Search for the cell housing the specified text and yield its (x, y) center coordinate. 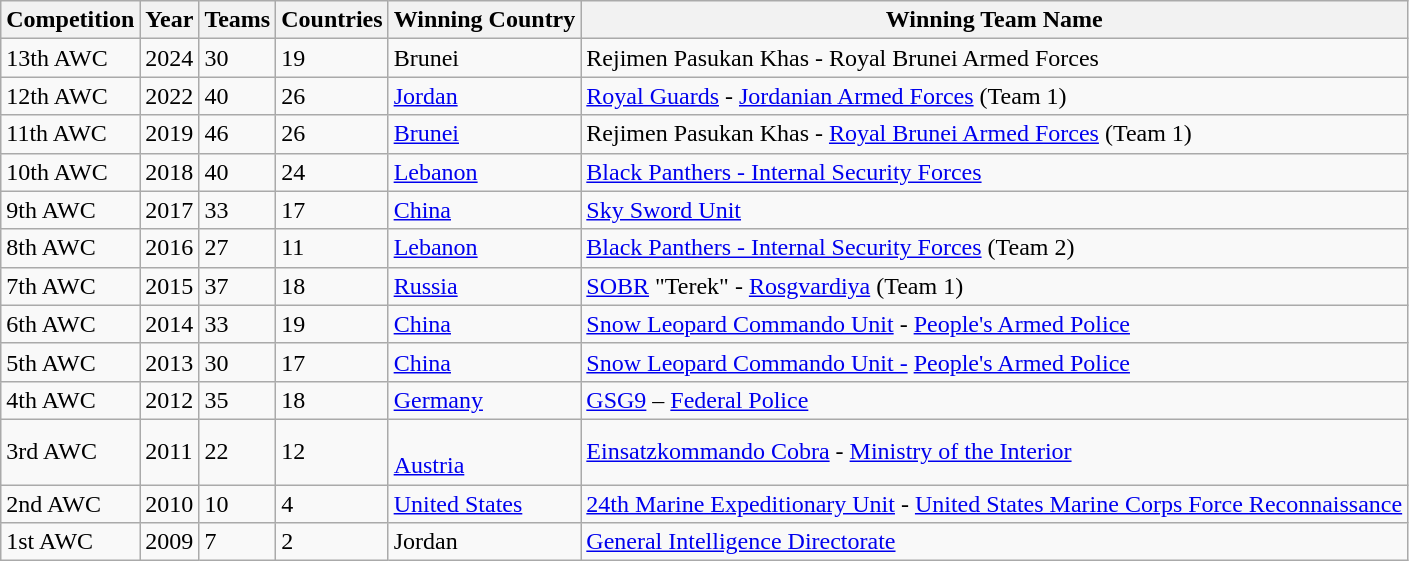
22 (238, 452)
Rejimen Pasukan Khas - Royal Brunei Armed Forces (994, 58)
12 (332, 452)
Year (170, 20)
Royal Guards - Jordanian Armed Forces (Team 1) (994, 96)
6th AWC (70, 324)
4th AWC (70, 400)
General Intelligence Directorate (994, 542)
2018 (170, 172)
35 (238, 400)
Rejimen Pasukan Khas - Royal Brunei Armed Forces (Team 1) (994, 134)
9th AWC (70, 210)
8th AWC (70, 248)
11th AWC (70, 134)
4 (332, 503)
2nd AWC (70, 503)
2010 (170, 503)
Sky Sword Unit (994, 210)
2 (332, 542)
Competition (70, 20)
Einsatzkommando Cobra - Ministry of the Interior (994, 452)
13th AWC (70, 58)
Teams (238, 20)
2012 (170, 400)
2017 (170, 210)
46 (238, 134)
7 (238, 542)
27 (238, 248)
1st AWC (70, 542)
5th AWC (70, 362)
Black Panthers - Internal Security Forces (Team 2) (994, 248)
SOBR "Terek" - Rosgvardiya (Team 1) (994, 286)
2024 (170, 58)
2015 (170, 286)
Winning Team Name (994, 20)
2009 (170, 542)
Germany (484, 400)
11 (332, 248)
Black Panthers - Internal Security Forces (994, 172)
12th AWC (70, 96)
24th Marine Expeditionary Unit - United States Marine Corps Force Reconnaissance (994, 503)
Winning Country (484, 20)
Russia (484, 286)
3rd AWC (70, 452)
2019 (170, 134)
Countries (332, 20)
2016 (170, 248)
2014 (170, 324)
37 (238, 286)
United States (484, 503)
GSG9 – Federal Police (994, 400)
24 (332, 172)
2022 (170, 96)
10th AWC (70, 172)
7th AWC (70, 286)
10 (238, 503)
Austria (484, 452)
2013 (170, 362)
2011 (170, 452)
